Locate the cell with the specified text and output its (X, Y) center coordinate. 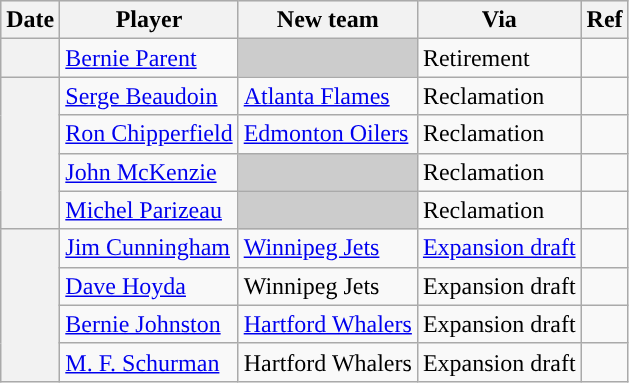
Dave Hoyda (149, 286)
Bernie Johnston (149, 324)
Edmonton Oilers (328, 134)
Retirement (499, 58)
Atlanta Flames (328, 96)
Bernie Parent (149, 58)
Date (30, 20)
Ron Chipperfield (149, 134)
John McKenzie (149, 172)
M. F. Schurman (149, 362)
Ref (604, 20)
New team (328, 20)
Via (499, 20)
Michel Parizeau (149, 210)
Serge Beaudoin (149, 96)
Jim Cunningham (149, 248)
Player (149, 20)
